Find where the given text appears and provide that cell's center as (X, Y) coordinate. 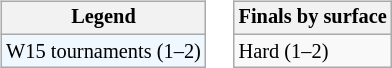
Legend (103, 18)
Finals by surface (313, 18)
W15 tournaments (1–2) (103, 51)
Hard (1–2) (313, 51)
